Return the [x, y] coordinate for the center point of the cell that contains the specified text.  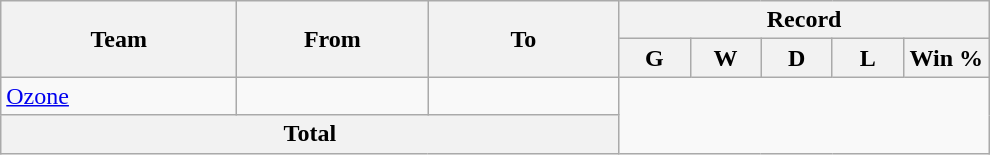
Team [119, 39]
L [868, 58]
W [726, 58]
From [332, 39]
Win % [946, 58]
Record [804, 20]
Ozone [119, 96]
G [654, 58]
To [524, 39]
D [796, 58]
Total [310, 134]
